Pinpoint the cell where the given text exists, returning its (x, y) midpoint coordinate. 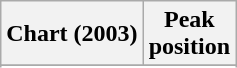
Chart (2003) (72, 34)
Peakposition (189, 34)
